Return the (x, y) coordinate for the center point of the cell that contains the specified text.  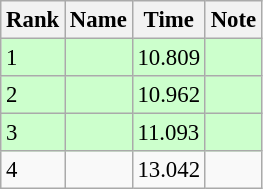
Name (99, 20)
10.962 (168, 95)
Note (233, 20)
4 (33, 170)
10.809 (168, 58)
Rank (33, 20)
3 (33, 133)
1 (33, 58)
11.093 (168, 133)
Time (168, 20)
13.042 (168, 170)
2 (33, 95)
